Search for the cell housing the specified text and yield its (x, y) center coordinate. 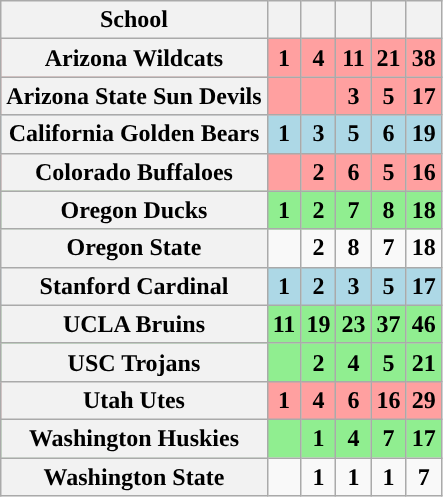
Arizona Wildcats (134, 58)
Washington Huskies (134, 438)
School (134, 20)
38 (424, 58)
23 (354, 324)
Arizona State Sun Devils (134, 96)
UCLA Bruins (134, 324)
Washington State (134, 477)
37 (388, 324)
Oregon Ducks (134, 210)
USC Trojans (134, 362)
Oregon State (134, 248)
Colorado Buffaloes (134, 172)
California Golden Bears (134, 134)
46 (424, 324)
Stanford Cardinal (134, 286)
Utah Utes (134, 400)
29 (424, 400)
